Scan for the cell matching the given text and deliver its (x, y) coordinate at center. 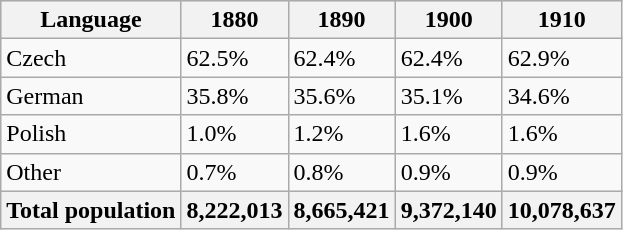
10,078,637 (562, 210)
8,665,421 (342, 210)
Language (91, 20)
Other (91, 172)
0.8% (342, 172)
1890 (342, 20)
35.6% (342, 96)
62.9% (562, 58)
8,222,013 (234, 210)
34.6% (562, 96)
35.8% (234, 96)
35.1% (448, 96)
1.0% (234, 134)
1.2% (342, 134)
9,372,140 (448, 210)
0.7% (234, 172)
Czech (91, 58)
1910 (562, 20)
Total population (91, 210)
1880 (234, 20)
Polish (91, 134)
62.5% (234, 58)
1900 (448, 20)
German (91, 96)
